Identify which cell holds the provided text, then report its (X, Y) central coordinate. 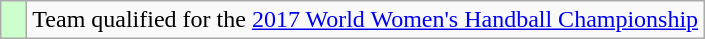
Team qualified for the 2017 World Women's Handball Championship (366, 20)
